Capture the cell that displays the provided text and extract its (x, y) central coordinate. 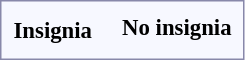
No insignia (178, 27)
Insignia (53, 30)
